Output the (X, Y) coordinate of the center of the cell containing the given text.  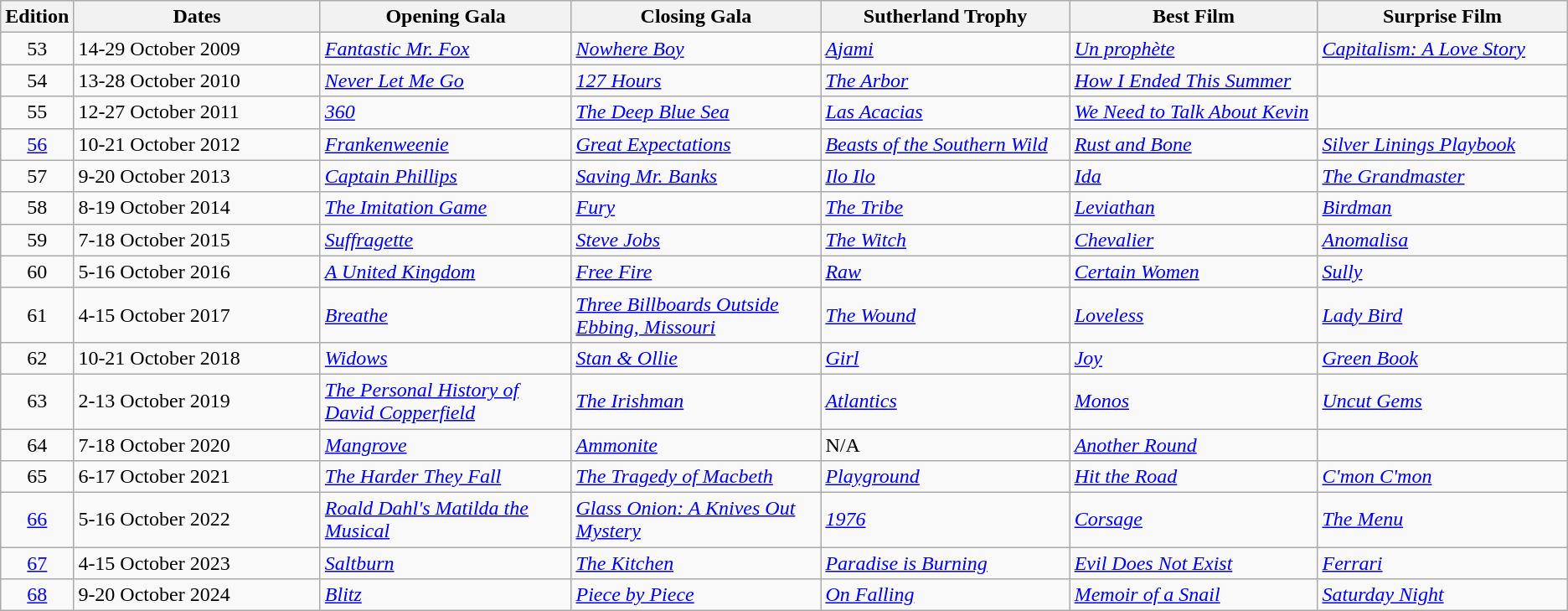
The Witch (945, 240)
Ajami (945, 49)
Blitz (446, 595)
We Need to Talk About Kevin (1194, 112)
Evil Does Not Exist (1194, 563)
Best Film (1194, 17)
The Irishman (696, 401)
127 Hours (696, 80)
Anomalisa (1442, 240)
On Falling (945, 595)
55 (37, 112)
The Personal History of David Copperfield (446, 401)
Captain Phillips (446, 176)
4-15 October 2017 (197, 315)
7-18 October 2015 (197, 240)
57 (37, 176)
56 (37, 144)
14-29 October 2009 (197, 49)
Ilo Ilo (945, 176)
Memoir of a Snail (1194, 595)
The Menu (1442, 520)
Uncut Gems (1442, 401)
12-27 October 2011 (197, 112)
Raw (945, 272)
Edition (37, 17)
Corsage (1194, 520)
C'mon C'mon (1442, 477)
Certain Women (1194, 272)
Frankenweenie (446, 144)
67 (37, 563)
Steve Jobs (696, 240)
Green Book (1442, 358)
65 (37, 477)
Breathe (446, 315)
Great Expectations (696, 144)
The Imitation Game (446, 208)
59 (37, 240)
Suffragette (446, 240)
Chevalier (1194, 240)
Free Fire (696, 272)
The Harder They Fall (446, 477)
68 (37, 595)
5-16 October 2022 (197, 520)
Ferrari (1442, 563)
Opening Gala (446, 17)
10-21 October 2018 (197, 358)
53 (37, 49)
Ida (1194, 176)
The Arbor (945, 80)
Surprise Film (1442, 17)
Lady Bird (1442, 315)
9-20 October 2024 (197, 595)
Loveless (1194, 315)
10-21 October 2012 (197, 144)
How I Ended This Summer (1194, 80)
Mangrove (446, 445)
Fury (696, 208)
9-20 October 2013 (197, 176)
The Grandmaster (1442, 176)
13-28 October 2010 (197, 80)
63 (37, 401)
The Tribe (945, 208)
A United Kingdom (446, 272)
Nowhere Boy (696, 49)
Never Let Me Go (446, 80)
Monos (1194, 401)
Saltburn (446, 563)
Birdman (1442, 208)
Three Billboards Outside Ebbing, Missouri (696, 315)
Silver Linings Playbook (1442, 144)
Saving Mr. Banks (696, 176)
The Wound (945, 315)
360 (446, 112)
4-15 October 2023 (197, 563)
8-19 October 2014 (197, 208)
2-13 October 2019 (197, 401)
Fantastic Mr. Fox (446, 49)
1976 (945, 520)
Capitalism: A Love Story (1442, 49)
Playground (945, 477)
The Tragedy of Macbeth (696, 477)
Un prophète (1194, 49)
N/A (945, 445)
64 (37, 445)
Saturday Night (1442, 595)
Another Round (1194, 445)
Piece by Piece (696, 595)
5-16 October 2016 (197, 272)
Hit the Road (1194, 477)
66 (37, 520)
Sully (1442, 272)
Leviathan (1194, 208)
Closing Gala (696, 17)
Sutherland Trophy (945, 17)
61 (37, 315)
Ammonite (696, 445)
Atlantics (945, 401)
Glass Onion: A Knives Out Mystery (696, 520)
Joy (1194, 358)
Girl (945, 358)
Las Acacias (945, 112)
Beasts of the Southern Wild (945, 144)
The Kitchen (696, 563)
60 (37, 272)
54 (37, 80)
Roald Dahl's Matilda the Musical (446, 520)
6-17 October 2021 (197, 477)
Paradise is Burning (945, 563)
7-18 October 2020 (197, 445)
Stan & Ollie (696, 358)
Rust and Bone (1194, 144)
58 (37, 208)
Widows (446, 358)
62 (37, 358)
The Deep Blue Sea (696, 112)
Dates (197, 17)
